Find where the given text appears and provide that cell's center as (x, y) coordinate. 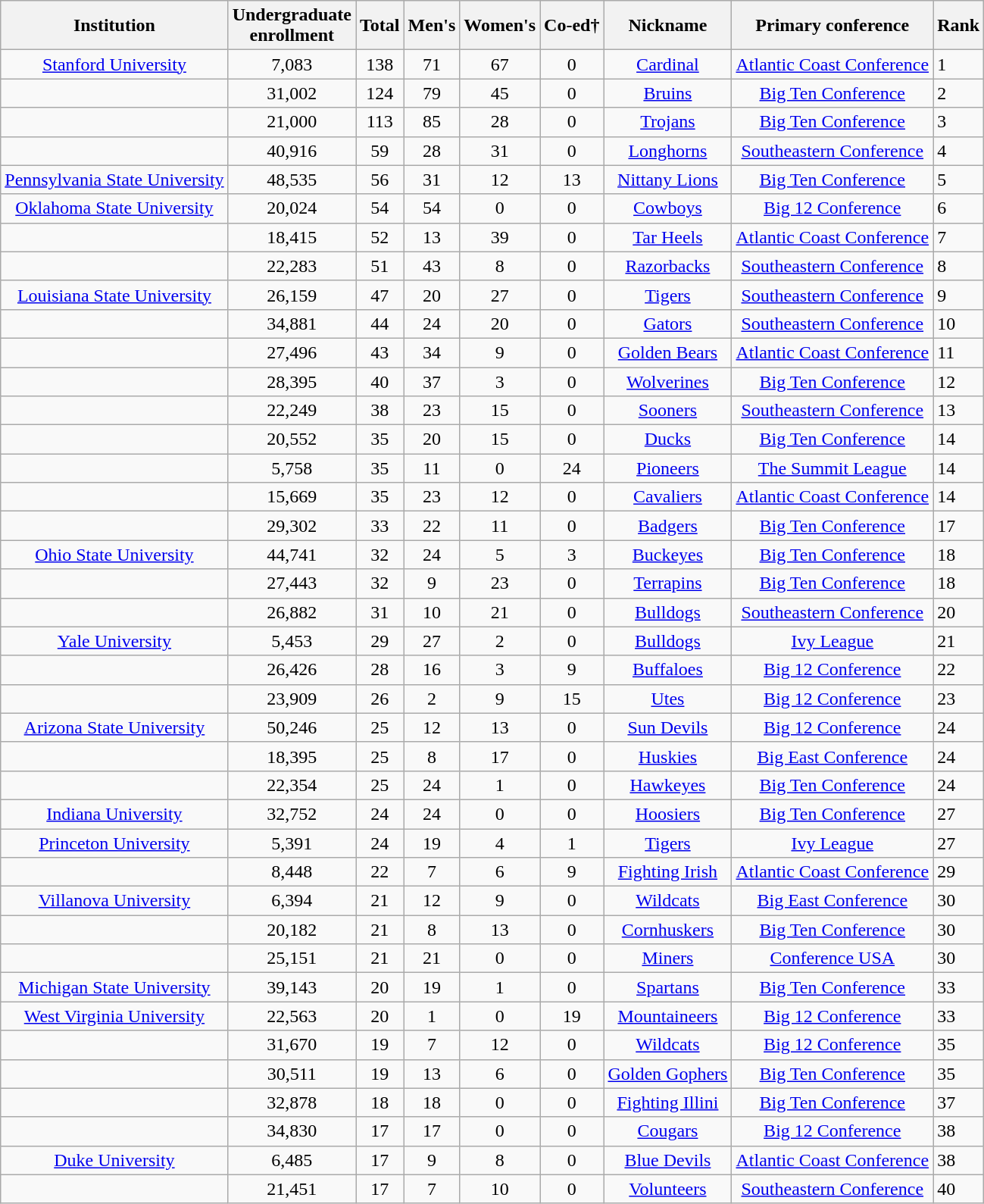
Nittany Lions (668, 180)
Princeton University (114, 843)
39,143 (292, 987)
48,535 (292, 180)
25,151 (292, 959)
6,485 (292, 1160)
Ducks (668, 439)
Hoosiers (668, 814)
22,354 (292, 785)
20,552 (292, 439)
Wolverines (668, 381)
Institution (114, 26)
Primary conference (832, 26)
40,916 (292, 151)
44,741 (292, 555)
22,563 (292, 1016)
Duke University (114, 1160)
Pioneers (668, 468)
7,083 (292, 64)
Cowboys (668, 208)
79 (432, 93)
34 (432, 352)
113 (380, 122)
23,909 (292, 699)
Women's (500, 26)
16 (432, 670)
52 (380, 237)
71 (432, 64)
Volunteers (668, 1189)
The Summit League (832, 468)
Golden Bears (668, 352)
Tar Heels (668, 237)
Buckeyes (668, 555)
Hawkeyes (668, 785)
5,453 (292, 641)
Miners (668, 959)
15,669 (292, 497)
Pennsylvania State University (114, 180)
Villanova University (114, 901)
85 (432, 122)
26,882 (292, 612)
18,415 (292, 237)
20,182 (292, 930)
Cardinal (668, 64)
21,000 (292, 122)
Gators (668, 324)
45 (500, 93)
Cornhuskers (668, 930)
Buffaloes (668, 670)
5,758 (292, 468)
26 (380, 699)
50,246 (292, 727)
18,395 (292, 756)
51 (380, 266)
Spartans (668, 987)
Ohio State University (114, 555)
138 (380, 64)
67 (500, 64)
27,443 (292, 583)
Sun Devils (668, 727)
Total (380, 26)
Blue Devils (668, 1160)
124 (380, 93)
West Virginia University (114, 1016)
32,878 (292, 1102)
Rank (959, 26)
Michigan State University (114, 987)
22,249 (292, 411)
56 (380, 180)
21,451 (292, 1189)
Huskies (668, 756)
Indiana University (114, 814)
Co-ed† (572, 26)
29,302 (292, 526)
Trojans (668, 122)
Nickname (668, 26)
47 (380, 295)
32,752 (292, 814)
Louisiana State University (114, 295)
Badgers (668, 526)
Fighting Illini (668, 1102)
39 (500, 237)
31,002 (292, 93)
Men's (432, 26)
Golden Gophers (668, 1074)
26,426 (292, 670)
Yale University (114, 641)
Bruins (668, 93)
Razorbacks (668, 266)
Utes (668, 699)
Arizona State University (114, 727)
5,391 (292, 843)
34,881 (292, 324)
27,496 (292, 352)
Oklahoma State University (114, 208)
Cavaliers (668, 497)
26,159 (292, 295)
Terrapins (668, 583)
Conference USA (832, 959)
44 (380, 324)
Cougars (668, 1131)
59 (380, 151)
20,024 (292, 208)
Undergraduateenrollment (292, 26)
30,511 (292, 1074)
28,395 (292, 381)
Mountaineers (668, 1016)
Fighting Irish (668, 872)
34,830 (292, 1131)
Longhorns (668, 151)
Stanford University (114, 64)
8,448 (292, 872)
31,670 (292, 1045)
22,283 (292, 266)
Sooners (668, 411)
6,394 (292, 901)
